Detect which cell encompasses the target text, then output its (X, Y) center coordinate. 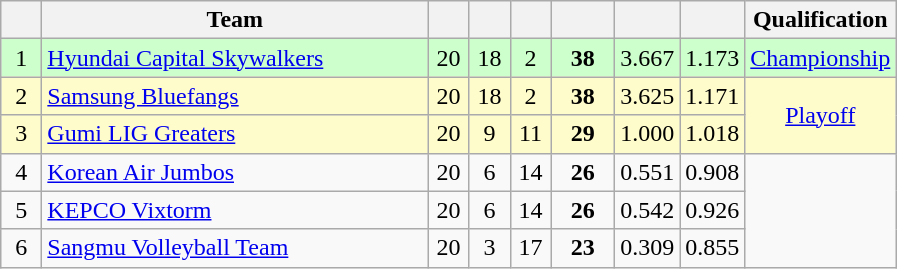
1.000 (648, 134)
0.542 (648, 210)
5 (22, 210)
Playoff (820, 115)
Hyundai Capital Skywalkers (235, 58)
Qualification (820, 20)
11 (530, 134)
Sangmu Volleyball Team (235, 248)
Samsung Bluefangs (235, 96)
9 (490, 134)
3.667 (648, 58)
0.551 (648, 172)
Championship (820, 58)
KEPCO Vixtorm (235, 210)
1 (22, 58)
4 (22, 172)
0.926 (712, 210)
Korean Air Jumbos (235, 172)
1.171 (712, 96)
17 (530, 248)
1.018 (712, 134)
Team (235, 20)
29 (583, 134)
23 (583, 248)
0.908 (712, 172)
3.625 (648, 96)
Gumi LIG Greaters (235, 134)
1.173 (712, 58)
0.855 (712, 248)
0.309 (648, 248)
